Identify which cell holds the provided text, then report its (X, Y) central coordinate. 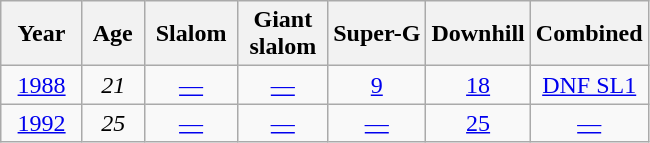
Year (42, 34)
Super-G (377, 34)
21 (113, 85)
18 (478, 85)
DNF SL1 (589, 85)
Downhill (478, 34)
Giant slalom (283, 34)
Combined (589, 34)
Age (113, 34)
1992 (42, 123)
Slalom (191, 34)
1988 (42, 85)
9 (377, 85)
